Return the (X, Y) coordinate for the center point of the cell that contains the specified text.  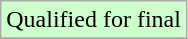
Qualified for final (94, 20)
